Scan for the cell matching the given text and deliver its [X, Y] coordinate at center. 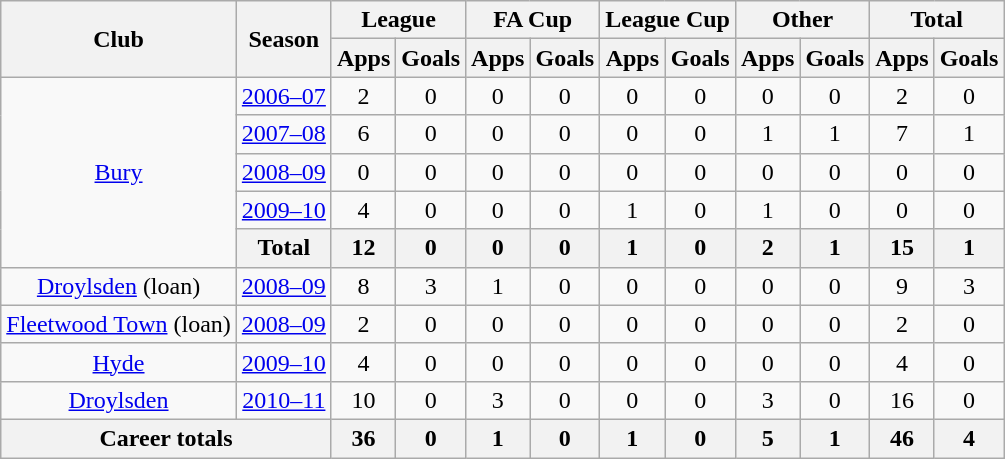
Droylsden (loan) [119, 286]
15 [902, 248]
Fleetwood Town (loan) [119, 324]
16 [902, 400]
9 [902, 286]
46 [902, 438]
12 [363, 248]
2010–11 [284, 400]
Hyde [119, 362]
36 [363, 438]
8 [363, 286]
Droylsden [119, 400]
Bury [119, 172]
Career totals [166, 438]
Club [119, 39]
League Cup [668, 20]
Season [284, 39]
Other [802, 20]
10 [363, 400]
2006–07 [284, 96]
FA Cup [533, 20]
2007–08 [284, 134]
5 [767, 438]
6 [363, 134]
League [398, 20]
7 [902, 134]
